From the cell containing the given text, extract its center point as (X, Y) coordinate. 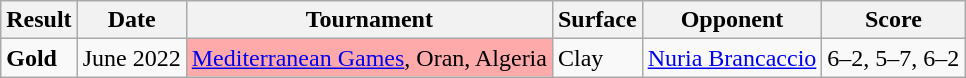
Score (894, 20)
Tournament (369, 20)
Nuria Brancaccio (732, 58)
Date (132, 20)
Gold (39, 58)
Result (39, 20)
Mediterranean Games, Oran, Algeria (369, 58)
6–2, 5–7, 6–2 (894, 58)
Clay (597, 58)
June 2022 (132, 58)
Surface (597, 20)
Opponent (732, 20)
